Detect which cell encompasses the target text, then output its [x, y] center coordinate. 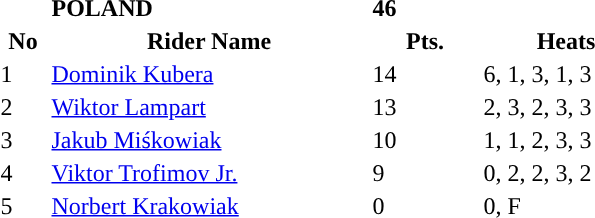
Jakub Miśkowiak [209, 140]
Rider Name [209, 41]
Pts. [425, 41]
Viktor Trofimov Jr. [209, 173]
Wiktor Lampart [209, 107]
9 [425, 173]
13 [425, 107]
14 [425, 74]
10 [425, 140]
Dominik Kubera [209, 74]
